Locate the cell with the specified text and output its (x, y) center coordinate. 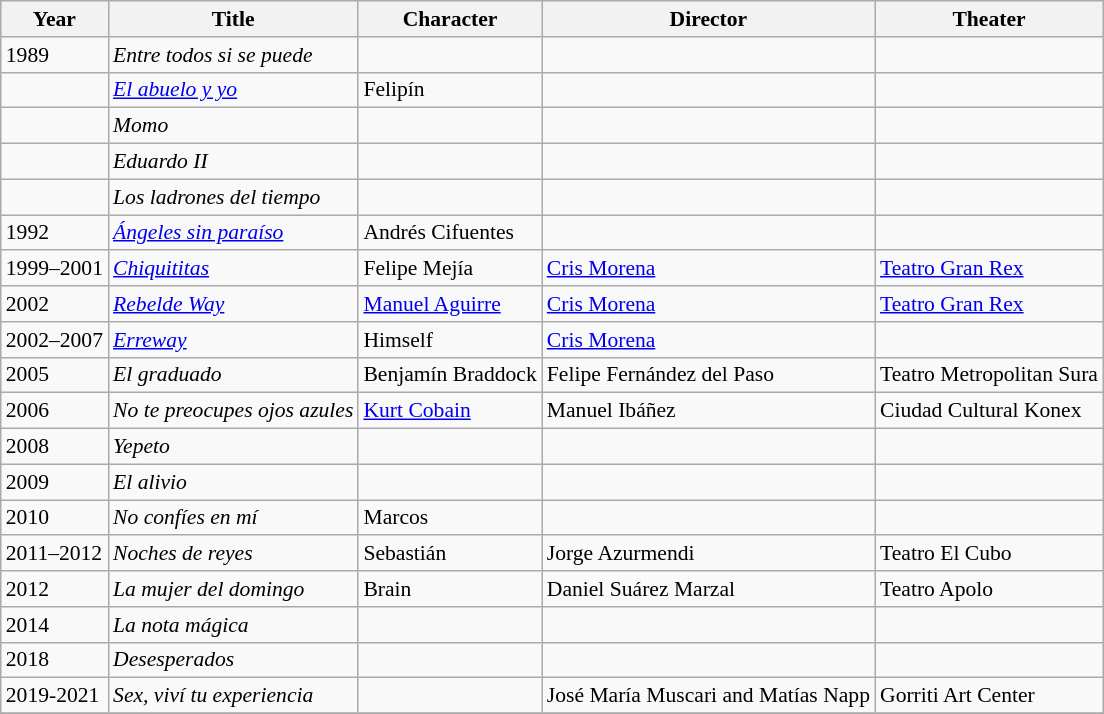
Jorge Azurmendi (708, 554)
Noches de reyes (233, 554)
El abuelo y yo (233, 90)
2008 (54, 447)
Desesperados (233, 660)
No confíes en mí (233, 518)
Gorriti Art Center (989, 696)
La nota mágica (233, 625)
José María Muscari and Matías Napp (708, 696)
2009 (54, 482)
Kurt Cobain (450, 411)
Eduardo II (233, 162)
2011–2012 (54, 554)
Erreway (233, 340)
El alivio (233, 482)
No te preocupes ojos azules (233, 411)
Himself (450, 340)
Teatro Apolo (989, 589)
Momo (233, 126)
Benjamín Braddock (450, 375)
2002–2007 (54, 340)
1992 (54, 233)
Chiquititas (233, 269)
El graduado (233, 375)
Title (233, 19)
Felipe Mejía (450, 269)
Brain (450, 589)
2005 (54, 375)
Teatro El Cubo (989, 554)
Daniel Suárez Marzal (708, 589)
Theater (989, 19)
Ángeles sin paraíso (233, 233)
Felipe Fernández del Paso (708, 375)
Andrés Cifuentes (450, 233)
2018 (54, 660)
Sebastián (450, 554)
2019-2021 (54, 696)
Entre todos si se puede (233, 55)
Manuel Ibáñez (708, 411)
1989 (54, 55)
Sex, viví tu experiencia (233, 696)
Ciudad Cultural Konex (989, 411)
1999–2001 (54, 269)
Yepeto (233, 447)
Character (450, 19)
Director (708, 19)
Los ladrones del tiempo (233, 197)
Rebelde Way (233, 304)
2006 (54, 411)
Marcos (450, 518)
2002 (54, 304)
Felipín (450, 90)
2012 (54, 589)
Teatro Metropolitan Sura (989, 375)
2014 (54, 625)
Manuel Aguirre (450, 304)
La mujer del domingo (233, 589)
Year (54, 19)
2010 (54, 518)
